Determine the (x, y) coordinate at the center of the cell enclosing the given text.  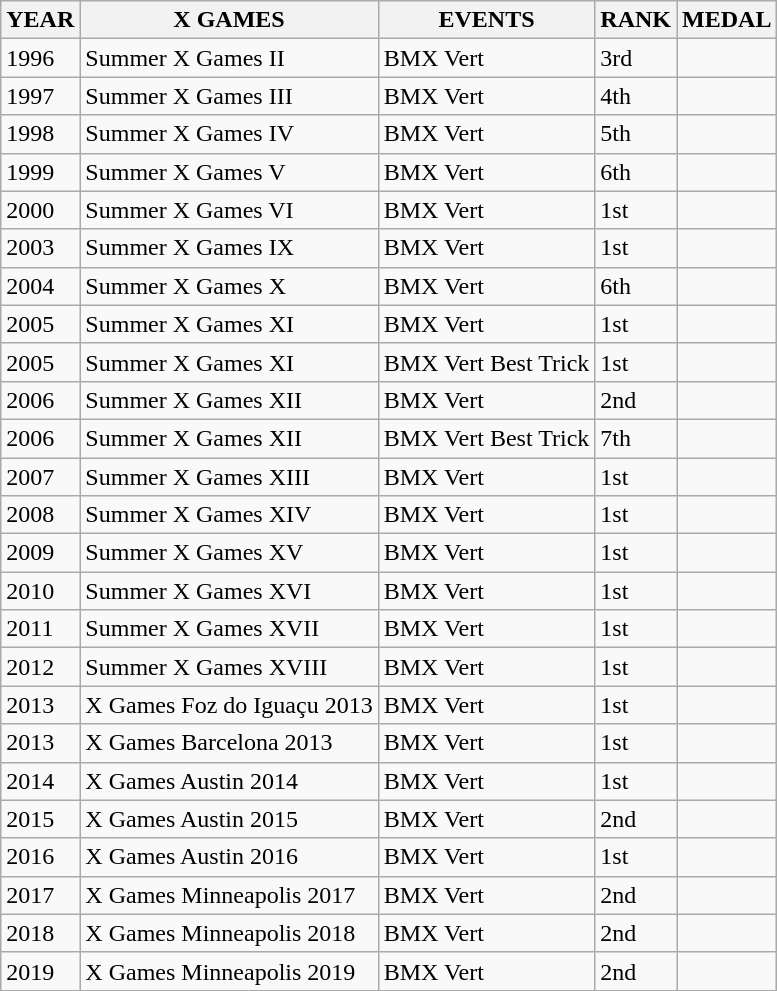
X Games Minneapolis 2019 (229, 971)
X Games Foz do Iguaçu 2013 (229, 705)
2015 (40, 819)
X Games Minneapolis 2018 (229, 933)
2009 (40, 553)
2016 (40, 857)
2010 (40, 591)
Summer X Games X (229, 286)
1996 (40, 58)
Summer X Games XV (229, 553)
2003 (40, 248)
1997 (40, 96)
2014 (40, 781)
Summer X Games XVII (229, 629)
X GAMES (229, 20)
X Games Minneapolis 2017 (229, 895)
2018 (40, 933)
Summer X Games IV (229, 134)
4th (636, 96)
Summer X Games XVI (229, 591)
2007 (40, 477)
Summer X Games II (229, 58)
Summer X Games VI (229, 210)
Summer X Games XIV (229, 515)
2012 (40, 667)
X Games Austin 2016 (229, 857)
MEDAL (727, 20)
Summer X Games III (229, 96)
X Games Austin 2014 (229, 781)
5th (636, 134)
3rd (636, 58)
7th (636, 438)
1999 (40, 172)
2017 (40, 895)
EVENTS (486, 20)
2011 (40, 629)
2000 (40, 210)
X Games Austin 2015 (229, 819)
2019 (40, 971)
2008 (40, 515)
Summer X Games XVIII (229, 667)
Summer X Games IX (229, 248)
Summer X Games XIII (229, 477)
Summer X Games V (229, 172)
X Games Barcelona 2013 (229, 743)
YEAR (40, 20)
1998 (40, 134)
RANK (636, 20)
2004 (40, 286)
